Determine the [X, Y] coordinate at the center of the cell enclosing the given text.  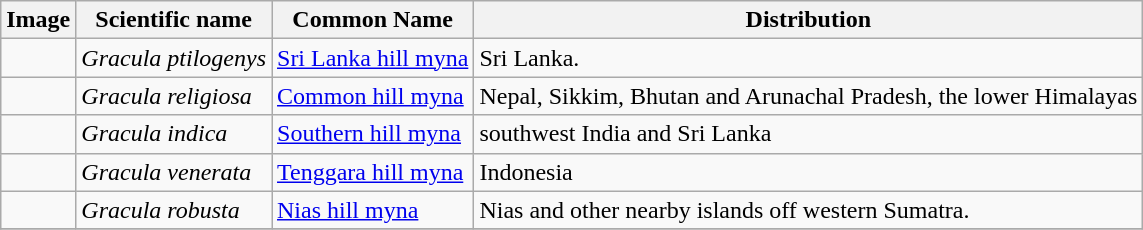
Gracula ptilogenys [174, 58]
Sri Lanka hill myna [373, 58]
Scientific name [174, 20]
Distribution [808, 20]
Nias and other nearby islands off western Sumatra. [808, 210]
Gracula religiosa [174, 96]
Image [38, 20]
Indonesia [808, 172]
Nepal, Sikkim, Bhutan and Arunachal Pradesh, the lower Himalayas [808, 96]
Gracula robusta [174, 210]
Nias hill myna [373, 210]
Common hill myna [373, 96]
Sri Lanka. [808, 58]
Gracula venerata [174, 172]
Southern hill myna [373, 134]
Tenggara hill myna [373, 172]
Common Name [373, 20]
Gracula indica [174, 134]
southwest India and Sri Lanka [808, 134]
